For the text-containing cell, return its midpoint in [X, Y] coordinate format. 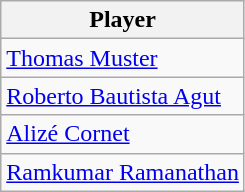
Thomas Muster [123, 58]
Alizé Cornet [123, 134]
Roberto Bautista Agut [123, 96]
Player [123, 20]
Ramkumar Ramanathan [123, 172]
